Scan for the cell matching the given text and deliver its [X, Y] coordinate at center. 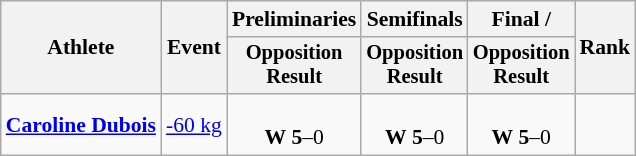
Semifinals [414, 19]
Preliminaries [294, 19]
-60 kg [194, 124]
Event [194, 48]
Final / [522, 19]
Caroline Dubois [81, 124]
Rank [604, 48]
Athlete [81, 48]
